Scan for the cell matching the given text and deliver its (X, Y) coordinate at center. 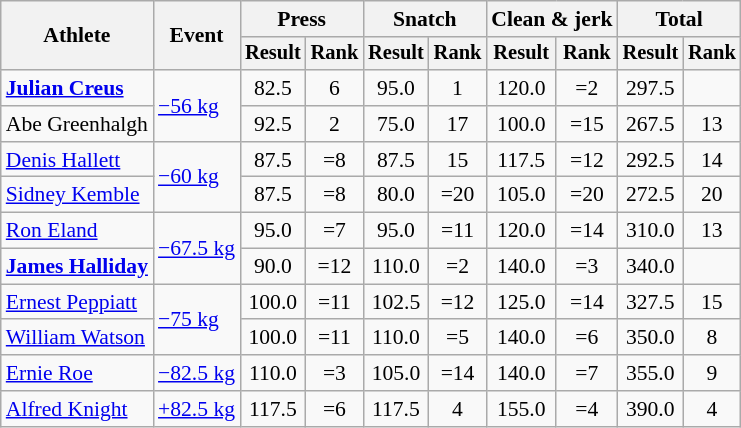
1 (458, 88)
−75 kg (196, 320)
272.5 (651, 195)
17 (458, 124)
=5 (458, 338)
Abe Greenhalgh (77, 124)
Ernie Roe (77, 373)
Julian Creus (77, 88)
Ernest Peppiatt (77, 302)
82.5 (273, 88)
Snatch (424, 19)
297.5 (651, 88)
−82.5 kg (196, 373)
355.0 (651, 373)
292.5 (651, 160)
Press (302, 19)
William Watson (77, 338)
6 (335, 88)
92.5 (273, 124)
102.5 (396, 302)
−56 kg (196, 106)
327.5 (651, 302)
14 (712, 160)
Clean & jerk (552, 19)
Denis Hallett (77, 160)
Total (680, 19)
90.0 (273, 267)
80.0 (396, 195)
9 (712, 373)
20 (712, 195)
James Halliday (77, 267)
2 (335, 124)
350.0 (651, 338)
340.0 (651, 267)
−60 kg (196, 178)
75.0 (396, 124)
390.0 (651, 409)
125.0 (521, 302)
=15 (586, 124)
267.5 (651, 124)
Alfred Knight (77, 409)
Sidney Kemble (77, 195)
Event (196, 36)
310.0 (651, 231)
+82.5 kg (196, 409)
Ron Eland (77, 231)
155.0 (521, 409)
8 (712, 338)
Athlete (77, 36)
=4 (586, 409)
−67.5 kg (196, 248)
